From the cell containing the given text, extract its center point as [x, y] coordinate. 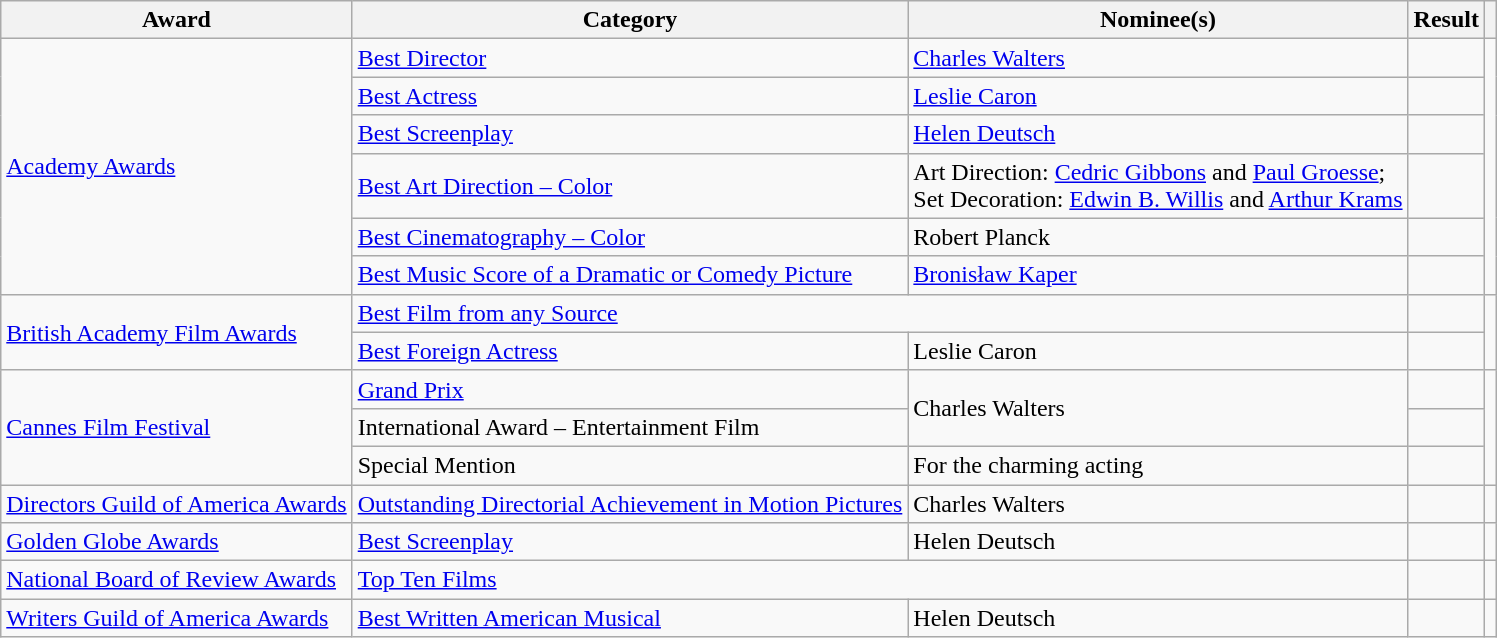
Best Art Direction – Color [630, 186]
Best Director [630, 58]
Top Ten Films [880, 580]
International Award – Entertainment Film [630, 427]
Nominee(s) [1158, 20]
Directors Guild of America Awards [176, 503]
Art Direction: Cedric Gibbons and Paul Groesse; Set Decoration: Edwin B. Willis and Arthur Krams [1158, 186]
National Board of Review Awards [176, 580]
Grand Prix [630, 389]
Best Cinematography – Color [630, 237]
Golden Globe Awards [176, 542]
Best Foreign Actress [630, 351]
Result [1446, 20]
Robert Planck [1158, 237]
Best Written American Musical [630, 618]
Outstanding Directorial Achievement in Motion Pictures [630, 503]
Cannes Film Festival [176, 427]
Special Mention [630, 465]
Best Actress [630, 96]
Writers Guild of America Awards [176, 618]
Award [176, 20]
Academy Awards [176, 166]
Bronisław Kaper [1158, 275]
Best Music Score of a Dramatic or Comedy Picture [630, 275]
Best Film from any Source [880, 313]
Category [630, 20]
British Academy Film Awards [176, 332]
For the charming acting [1158, 465]
